Capture the cell that displays the provided text and extract its [x, y] central coordinate. 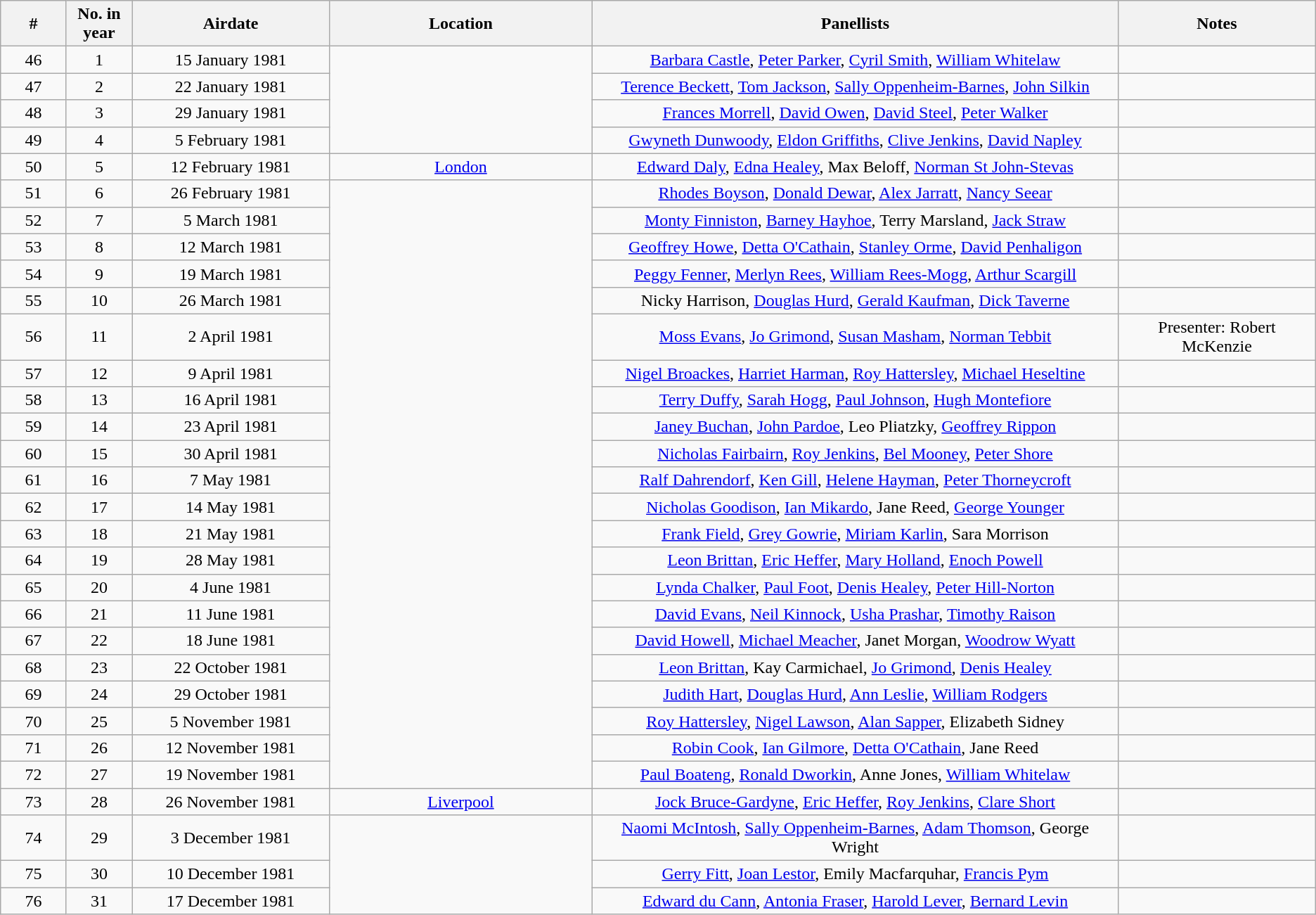
52 [34, 220]
29 [99, 838]
55 [34, 300]
50 [34, 167]
18 [99, 534]
Liverpool [460, 801]
Frances Morrell, David Owen, David Steel, Peter Walker [855, 113]
Terry Duffy, Sarah Hogg, Paul Johnson, Hugh Montefiore [855, 400]
6 [99, 193]
Edward Daly, Edna Healey, Max Beloff, Norman St John-Stevas [855, 167]
Panellists [855, 24]
Leon Brittan, Eric Heffer, Mary Holland, Enoch Powell [855, 561]
Location [460, 24]
11 June 1981 [231, 614]
57 [34, 373]
Edward du Cann, Antonia Fraser, Harold Lever, Bernard Levin [855, 901]
Nigel Broackes, Harriet Harman, Roy Hattersley, Michael Heseltine [855, 373]
59 [34, 427]
24 [99, 694]
Frank Field, Grey Gowrie, Miriam Karlin, Sara Morrison [855, 534]
49 [34, 140]
21 [99, 614]
Gwyneth Dunwoody, Eldon Griffiths, Clive Jenkins, David Napley [855, 140]
25 [99, 721]
29 October 1981 [231, 694]
17 [99, 507]
74 [34, 838]
No. in year [99, 24]
22 January 1981 [231, 87]
Ralf Dahrendorf, Ken Gill, Helene Hayman, Peter Thorneycroft [855, 480]
12 November 1981 [231, 748]
54 [34, 274]
Barbara Castle, Peter Parker, Cyril Smith, William Whitelaw [855, 60]
Moss Evans, Jo Grimond, Susan Masham, Norman Tebbit [855, 336]
3 [99, 113]
31 [99, 901]
7 May 1981 [231, 480]
1 [99, 60]
28 [99, 801]
4 June 1981 [231, 587]
46 [34, 60]
2 April 1981 [231, 336]
15 January 1981 [231, 60]
26 February 1981 [231, 193]
9 [99, 274]
19 [99, 561]
26 November 1981 [231, 801]
30 [99, 874]
76 [34, 901]
18 June 1981 [231, 641]
65 [34, 587]
Roy Hattersley, Nigel Lawson, Alan Sapper, Elizabeth Sidney [855, 721]
23 [99, 667]
60 [34, 454]
11 [99, 336]
2 [99, 87]
5 March 1981 [231, 220]
20 [99, 587]
26 [99, 748]
15 [99, 454]
21 May 1981 [231, 534]
70 [34, 721]
Gerry Fitt, Joan Lestor, Emily Macfarquhar, Francis Pym [855, 874]
Paul Boateng, Ronald Dworkin, Anne Jones, William Whitelaw [855, 774]
48 [34, 113]
16 April 1981 [231, 400]
69 [34, 694]
58 [34, 400]
62 [34, 507]
Presenter: Robert McKenzie [1218, 336]
5 [99, 167]
Geoffrey Howe, Detta O'Cathain, Stanley Orme, David Penhaligon [855, 247]
29 January 1981 [231, 113]
26 March 1981 [231, 300]
12 March 1981 [231, 247]
5 February 1981 [231, 140]
16 [99, 480]
19 November 1981 [231, 774]
19 March 1981 [231, 274]
13 [99, 400]
Lynda Chalker, Paul Foot, Denis Healey, Peter Hill-Norton [855, 587]
Terence Beckett, Tom Jackson, Sally Oppenheim-Barnes, John Silkin [855, 87]
Judith Hart, Douglas Hurd, Ann Leslie, William Rodgers [855, 694]
Rhodes Boyson, Donald Dewar, Alex Jarratt, Nancy Seear [855, 193]
64 [34, 561]
Jock Bruce-Gardyne, Eric Heffer, Roy Jenkins, Clare Short [855, 801]
28 May 1981 [231, 561]
68 [34, 667]
# [34, 24]
63 [34, 534]
10 December 1981 [231, 874]
Nicholas Goodison, Ian Mikardo, Jane Reed, George Younger [855, 507]
4 [99, 140]
David Howell, Michael Meacher, Janet Morgan, Woodrow Wyatt [855, 641]
Robin Cook, Ian Gilmore, Detta O'Cathain, Jane Reed [855, 748]
10 [99, 300]
17 December 1981 [231, 901]
Nicholas Fairbairn, Roy Jenkins, Bel Mooney, Peter Shore [855, 454]
72 [34, 774]
22 October 1981 [231, 667]
London [460, 167]
47 [34, 87]
51 [34, 193]
3 December 1981 [231, 838]
73 [34, 801]
Janey Buchan, John Pardoe, Leo Pliatzky, Geoffrey Rippon [855, 427]
Monty Finniston, Barney Hayhoe, Terry Marsland, Jack Straw [855, 220]
61 [34, 480]
Airdate [231, 24]
27 [99, 774]
12 [99, 373]
30 April 1981 [231, 454]
Leon Brittan, Kay Carmichael, Jo Grimond, Denis Healey [855, 667]
Nicky Harrison, Douglas Hurd, Gerald Kaufman, Dick Taverne [855, 300]
23 April 1981 [231, 427]
56 [34, 336]
75 [34, 874]
8 [99, 247]
7 [99, 220]
David Evans, Neil Kinnock, Usha Prashar, Timothy Raison [855, 614]
12 February 1981 [231, 167]
14 May 1981 [231, 507]
53 [34, 247]
Naomi McIntosh, Sally Oppenheim-Barnes, Adam Thomson, George Wright [855, 838]
71 [34, 748]
5 November 1981 [231, 721]
22 [99, 641]
14 [99, 427]
66 [34, 614]
67 [34, 641]
Notes [1218, 24]
Peggy Fenner, Merlyn Rees, William Rees-Mogg, Arthur Scargill [855, 274]
9 April 1981 [231, 373]
